Pinpoint the cell where the given text exists, returning its [x, y] midpoint coordinate. 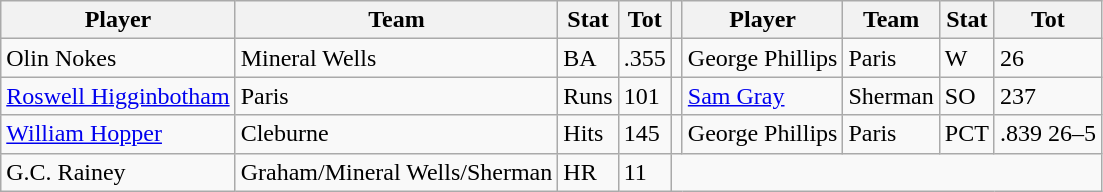
145 [644, 134]
HR [588, 172]
Roswell Higginbotham [118, 96]
W [966, 58]
Mineral Wells [396, 58]
William Hopper [118, 134]
BA [588, 58]
Sam Gray [762, 96]
.839 26–5 [1048, 134]
Sherman [891, 96]
Hits [588, 134]
Graham/Mineral Wells/Sherman [396, 172]
26 [1048, 58]
Cleburne [396, 134]
.355 [644, 58]
G.C. Rainey [118, 172]
Runs [588, 96]
11 [644, 172]
PCT [966, 134]
237 [1048, 96]
101 [644, 96]
Olin Nokes [118, 58]
SO [966, 96]
